Determine the (X, Y) coordinate at the center of the cell enclosing the given text.  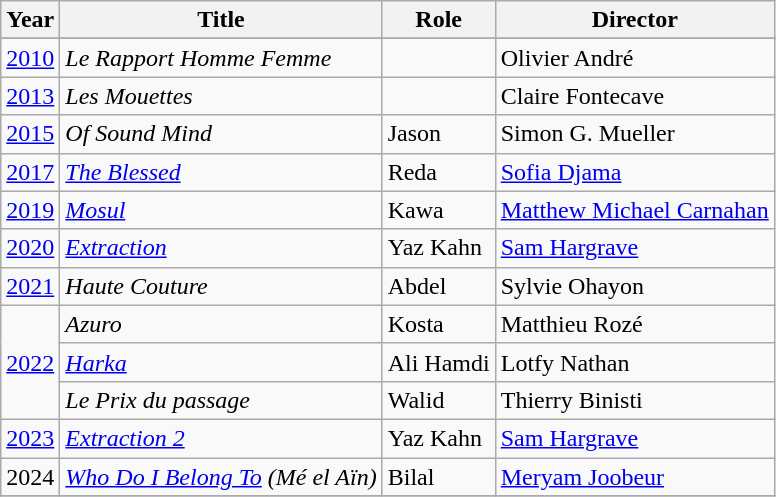
2023 (30, 438)
Sofia Djama (634, 172)
Of Sound Mind (221, 134)
Jason (438, 134)
Mosul (221, 210)
Kawa (438, 210)
Extraction (221, 248)
Abdel (438, 286)
Meryam Joobeur (634, 477)
Haute Couture (221, 286)
The Blessed (221, 172)
Harka (221, 362)
Olivier André (634, 58)
Role (438, 20)
2015 (30, 134)
2019 (30, 210)
Thierry Binisti (634, 400)
Sylvie Ohayon (634, 286)
2017 (30, 172)
Azuro (221, 324)
Claire Fontecave (634, 96)
Les Mouettes (221, 96)
Director (634, 20)
2013 (30, 96)
Lotfy Nathan (634, 362)
2020 (30, 248)
Year (30, 20)
Who Do I Belong To (Mé el Aïn) (221, 477)
2022 (30, 362)
Le Rapport Homme Femme (221, 58)
Matthew Michael Carnahan (634, 210)
Title (221, 20)
Reda (438, 172)
Le Prix du passage (221, 400)
Kosta (438, 324)
Extraction 2 (221, 438)
Walid (438, 400)
Matthieu Rozé (634, 324)
2010 (30, 58)
2024 (30, 477)
Bilal (438, 477)
Simon G. Mueller (634, 134)
2021 (30, 286)
Ali Hamdi (438, 362)
